Identify which cell holds the provided text, then report its [x, y] central coordinate. 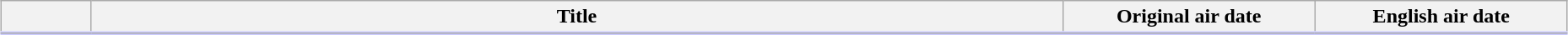
Original air date [1188, 17]
Title [577, 17]
English air date [1441, 17]
